Search for the cell housing the specified text and yield its (x, y) center coordinate. 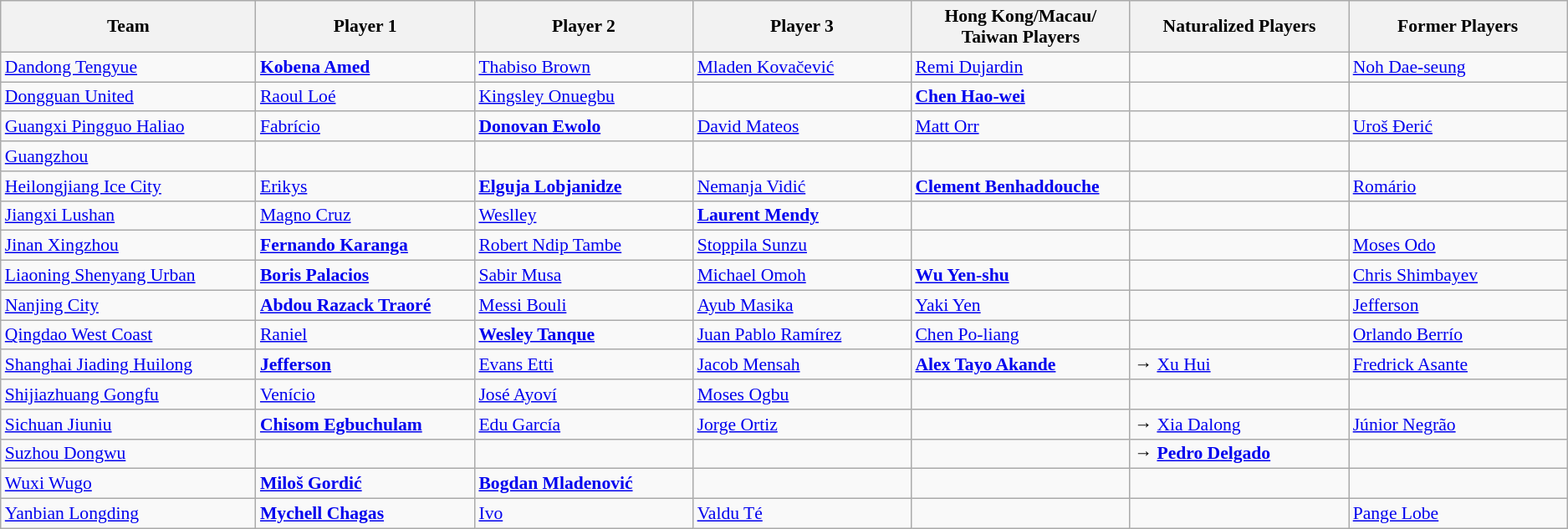
Juan Pablo Ramírez (803, 335)
Heilongjiang Ice City (129, 186)
Abdou Razack Traoré (365, 305)
Magno Cruz (365, 216)
Yaki Yen (1020, 305)
Fabrício (365, 127)
Jacob Mensah (803, 365)
Uroš Đerić (1458, 127)
Fredrick Asante (1458, 365)
Miloš Gordić (365, 484)
Kingsley Onuegbu (584, 97)
Robert Ndip Tambe (584, 246)
Dongguan United (129, 97)
Chen Hao-wei (1020, 97)
Thabiso Brown (584, 67)
Player 2 (584, 27)
Fernando Karanga (365, 246)
Shijiazhuang Gongfu (129, 394)
Weslley (584, 216)
Valdu Té (803, 514)
Jinan Xingzhou (129, 246)
Guangxi Pingguo Haliao (129, 127)
Wuxi Wugo (129, 484)
Matt Orr (1020, 127)
Qingdao West Coast (129, 335)
Michael Omoh (803, 276)
Yanbian Longding (129, 514)
Messi Bouli (584, 305)
Chen Po-liang (1020, 335)
Moses Ogbu (803, 394)
Wesley Tanque (584, 335)
Nemanja Vidić (803, 186)
Jiangxi Lushan (129, 216)
Edu García (584, 425)
Former Players (1458, 27)
Boris Palacios (365, 276)
Remi Dujardin (1020, 67)
José Ayoví (584, 394)
Naturalized Players (1239, 27)
Hong Kong/Macau/Taiwan Players (1020, 27)
Donovan Ewolo (584, 127)
Evans Etti (584, 365)
Raoul Loé (365, 97)
→ Xu Hui (1239, 365)
Shanghai Jiading Huilong (129, 365)
Nanjing City (129, 305)
Wu Yen-shu (1020, 276)
David Mateos (803, 127)
Elguja Lobjanidze (584, 186)
Chisom Egbuchulam (365, 425)
Noh Dae-seung (1458, 67)
Jorge Ortiz (803, 425)
Mladen Kovačević (803, 67)
Alex Tayo Akande (1020, 365)
Mychell Chagas (365, 514)
Laurent Mendy (803, 216)
→ Xia Dalong (1239, 425)
Ivo (584, 514)
Player 1 (365, 27)
Dandong Tengyue (129, 67)
Ayub Masika (803, 305)
Clement Benhaddouche (1020, 186)
Team (129, 27)
Venício (365, 394)
Kobena Amed (365, 67)
Pange Lobe (1458, 514)
→ Pedro Delgado (1239, 454)
Chris Shimbayev (1458, 276)
Romário (1458, 186)
Bogdan Mladenović (584, 484)
Moses Odo (1458, 246)
Guangzhou (129, 156)
Orlando Berrío (1458, 335)
Sabir Musa (584, 276)
Liaoning Shenyang Urban (129, 276)
Raniel (365, 335)
Erikys (365, 186)
Júnior Negrão (1458, 425)
Stoppila Sunzu (803, 246)
Suzhou Dongwu (129, 454)
Sichuan Jiuniu (129, 425)
Player 3 (803, 27)
